Scan for the cell matching the given text and deliver its (X, Y) coordinate at center. 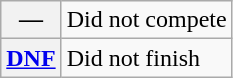
— (31, 20)
Did not finish (146, 58)
Did not compete (146, 20)
DNF (31, 58)
